Capture the cell that displays the provided text and extract its (X, Y) central coordinate. 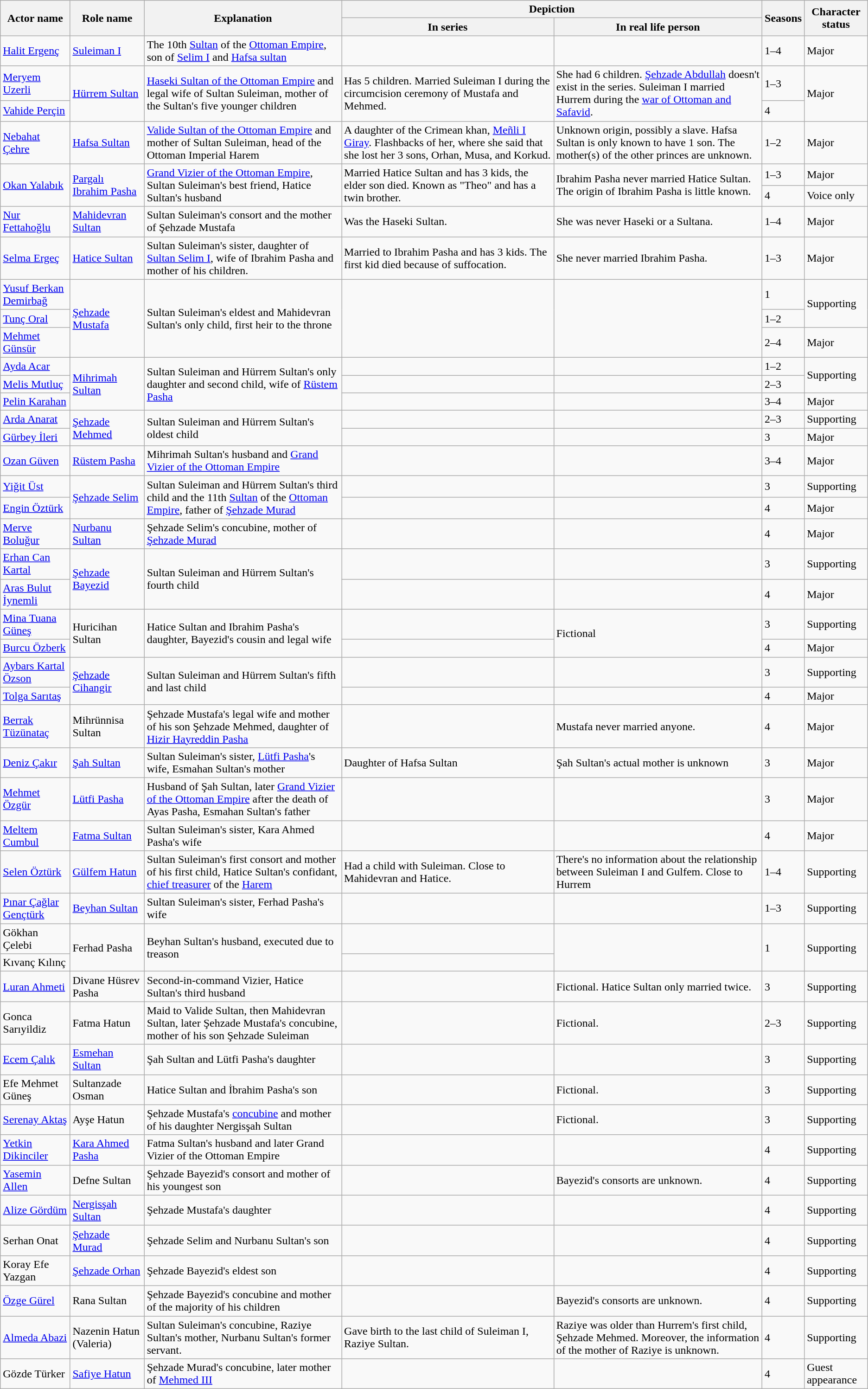
Serenay Aktaş (35, 1120)
Gülfem Hatun (107, 872)
Şehzade Bayezid (107, 579)
Pelin Karahan (35, 402)
Hürrem Sultan (107, 94)
She never married Ibrahim Pasha. (657, 258)
Sultanzade Osman (107, 1089)
Fictional (657, 633)
Depiction (552, 9)
Yasemin Allen (35, 1180)
Engin Öztürk (35, 508)
2–4 (784, 342)
Arda Anarat (35, 419)
Gökhan Çelebi (35, 939)
Serhan Onat (35, 1241)
Şehzade Bayezid's eldest son (243, 1270)
Şehzade Cihangir (107, 681)
Hatice Sultan (107, 258)
Selen Öztürk (35, 872)
Mahidevran Sultan (107, 222)
Kıvanç Kılınç (35, 963)
Şehzade Mustafa's daughter (243, 1210)
Sultan Suleiman's sister, Ferhad Pasha's wife (243, 908)
Selma Ergeç (35, 258)
She was never Haseki or a Sultana. (657, 222)
Sultan Suleiman's concubine, Raziye Sultan's mother, Nurbanu Sultan's former servant. (243, 1337)
Luran Ahmeti (35, 986)
Mihrimah Sultan's husband and Grand Vizier of the Ottoman Empire (243, 461)
Nazenin Hatun (Valeria) (107, 1337)
Nergisşah Sultan (107, 1210)
Şah Sultan (107, 763)
Sultan Suleiman's eldest and Mahidevran Sultan's only child, first heir to the throne (243, 318)
Role name (107, 18)
Aybars Kartal Özson (35, 672)
Mina Tuana Güneş (35, 624)
Okan Yalabık (35, 185)
Şehzade Selim (107, 497)
Divane Hüsrev Pasha (107, 986)
Unknown origin, possibly a slave. Hafsa Sultan is only known to have 1 son. The mother(s) of the other princes are unknown. (657, 142)
Huricihan Sultan (107, 633)
Ayşe Hatun (107, 1120)
Husband of Şah Sultan, later Grand Vizier of the Ottoman Empire after the death of Ayas Pasha, Esmahan Sultan's father (243, 799)
Guest appearance (836, 1374)
Had a child with Suleiman. Close to Mahidevran and Hatice. (448, 872)
Meryem Uzerli (35, 84)
Alize Gördüm (35, 1210)
Ferhad Pasha (107, 947)
Fatma Hatun (107, 1023)
A daughter of the Crimean khan, Meñli I Giray. Flashbacks of her, where she said that she lost her 3 sons, Orhan, Musa, and Korkud. (448, 142)
Şehzade Mustafa's concubine and mother of his daughter Nergisşah Sultan (243, 1120)
Mehmet Özgür (35, 799)
Sultan Suleiman and Hürrem Sultan's oldest child (243, 428)
Hafsa Sultan (107, 142)
In real life person (657, 27)
Has 5 children. Married Suleiman I during the circumcision ceremony of Mustafa and Mehmed. (448, 94)
Hatice Sultan and İbrahim Pasha's son (243, 1089)
Fatma Sultan's husband and later Grand Vizier of the Ottoman Empire (243, 1150)
Suleiman I (107, 51)
Ozan Güven (35, 461)
Gözde Türker (35, 1374)
Şehzade Selim's concubine, mother of Şehzade Murad (243, 534)
Aras Bulut İynemli (35, 594)
She had 6 children. Şehzade Abdullah doesn't exist in the series. Suleiman I married Hurrem during the war of Ottoman and Safavid. (657, 94)
Fatma Sultan (107, 835)
Vahide Perçin (35, 111)
Sultan Suleiman's sister, Kara Ahmed Pasha's wife (243, 835)
Şehzade Selim and Nurbanu Sultan's son (243, 1241)
Gürbey İleri (35, 437)
Second-in-command Vizier, Hatice Sultan's third husband (243, 986)
Efe Mehmet Güneş (35, 1089)
The 10th Sultan of the Ottoman Empire, son of Selim I and Hafsa sultan (243, 51)
There's no information about the relationship between Suleiman I and Gulfem. Close to Hurrem (657, 872)
Şehzade Orhan (107, 1270)
Sultan Suleiman's sister, Lütfi Pasha's wife, Esmahan Sultan's mother (243, 763)
Şah Sultan and Lütfi Pasha's daughter (243, 1060)
Rüstem Pasha (107, 461)
Defne Sultan (107, 1180)
Voice only (836, 196)
Sultan Suleiman and Hürrem Sultan's only daughter and second child, wife of Rüstem Pasha (243, 384)
Mihrünnisa Sultan (107, 726)
Daughter of Hafsa Sultan (448, 763)
Seasons (784, 18)
Şehzade Murad's concubine, later mother of Mehmed III (243, 1374)
Berrak Tüzünataç (35, 726)
Explanation (243, 18)
Meltem Cumbul (35, 835)
Lütfi Pasha (107, 799)
Şehzade Bayezid's concubine and mother of the majority of his children (243, 1301)
Married Hatice Sultan and has 3 kids, the elder son died. Known as "Theo" and has a twin brother. (448, 185)
Married to Ibrahim Pasha and has 3 kids. The first kid died because of suffocation. (448, 258)
Nebahat Çehre (35, 142)
Actor name (35, 18)
Pargalı Ibrahim Pasha (107, 185)
Mihrimah Sultan (107, 384)
Maid to Valide Sultan, then Mahidevran Sultan, later Şehzade Mustafa's concubine, mother of his son Şehzade Suleiman (243, 1023)
Sultan Suleiman and Hürrem Sultan's fourth child (243, 579)
Character status (836, 18)
Ibrahim Pasha never married Hatice Sultan. The origin of Ibrahim Pasha is little known. (657, 185)
Grand Vizier of the Ottoman Empire, Sultan Suleiman's best friend, Hatice Sultan's husband (243, 185)
Beyhan Sultan's husband, executed due to treason (243, 947)
Mehmet Günsür (35, 342)
Ecem Çalık (35, 1060)
Yetkin Dikinciler (35, 1150)
Safiye Hatun (107, 1374)
Gave birth to the last child of Suleiman I, Raziye Sultan. (448, 1337)
Beyhan Sultan (107, 908)
Halit Ergenç (35, 51)
Fictional. Hatice Sultan only married twice. (657, 986)
Burcu Özberk (35, 648)
Nur Fettahoğlu (35, 222)
Şehzade Mustafa (107, 318)
Was the Haseki Sultan. (448, 222)
Şehzade Mehmed (107, 428)
Şehzade Mustafa's legal wife and mother of his son Şehzade Mehmed, daughter of Hizir Hayreddin Pasha (243, 726)
Ayda Acar (35, 366)
Almeda Abazi (35, 1337)
Sultan Suleiman's sister, daughter of Sultan Selim I, wife of Ibrahim Pasha and mother of his children. (243, 258)
Rana Sultan (107, 1301)
Sultan Suleiman's consort and the mother of Şehzade Mustafa (243, 222)
Esmehan Sultan (107, 1060)
Yusuf Berkan Demirbağ (35, 294)
Erhan Can Kartal (35, 564)
Tunç Oral (35, 318)
In series (448, 27)
Koray Efe Yazgan (35, 1270)
Melis Mutluç (35, 384)
Tolga Sarıtaş (35, 696)
Merve Boluğur (35, 534)
Sultan Suleiman and Hürrem Sultan's fifth and last child (243, 681)
Şehzade Murad (107, 1241)
Nurbanu Sultan (107, 534)
Kara Ahmed Pasha (107, 1150)
Hatice Sultan and Ibrahim Pasha's daughter, Bayezid's cousin and legal wife (243, 633)
Haseki Sultan of the Ottoman Empire and legal wife of Sultan Suleiman, mother of the Sultan's five younger children (243, 94)
Valide Sultan of the Ottoman Empire and mother of Sultan Suleiman, head of the Ottoman Imperial Harem (243, 142)
Sultan Suleiman and Hürrem Sultan's third child and the 11th Sultan of the Ottoman Empire, father of Şehzade Murad (243, 497)
Pınar Çağlar Gençtürk (35, 908)
Raziye was older than Hurrem's first child, Şehzade Mehmed. Moreover, the information of the mother of Raziye is unknown. (657, 1337)
Özge Gürel (35, 1301)
Sultan Suleiman's first consort and mother of his first child, Hatice Sultan's confidant, chief treasurer of the Harem (243, 872)
Gonca Sarıyildiz (35, 1023)
Deniz Çakır (35, 763)
Şehzade Bayezid's consort and mother of his youngest son (243, 1180)
Mustafa never married anyone. (657, 726)
Yiğit Üst (35, 487)
Şah Sultan's actual mother is unknown (657, 763)
